Detect which cell encompasses the target text, then output its (X, Y) center coordinate. 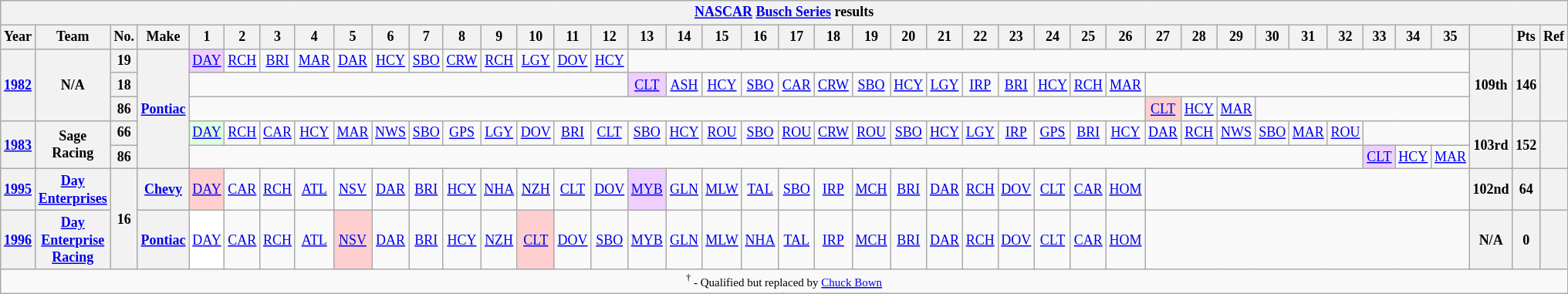
1995 (19, 190)
Team (73, 37)
10 (536, 37)
NASCAR Busch Series results (784, 12)
3 (278, 37)
Ref (1554, 37)
23 (1016, 37)
6 (390, 37)
29 (1236, 37)
11 (573, 37)
66 (123, 133)
32 (1346, 37)
Day Enterprise Racing (73, 240)
21 (945, 37)
102nd (1491, 190)
30 (1272, 37)
5 (353, 37)
24 (1053, 37)
34 (1414, 37)
4 (314, 37)
9 (499, 37)
Sage Racing (73, 145)
Day Enterprises (73, 190)
13 (647, 37)
103rd (1491, 145)
20 (909, 37)
0 (1526, 240)
7 (426, 37)
152 (1526, 145)
Chevy (164, 190)
Year (19, 37)
146 (1526, 85)
12 (610, 37)
109th (1491, 85)
17 (796, 37)
28 (1199, 37)
15 (722, 37)
31 (1309, 37)
25 (1088, 37)
27 (1164, 37)
Make (164, 37)
† - Qualified but replaced by Chuck Bown (784, 282)
22 (980, 37)
1982 (19, 85)
2 (242, 37)
26 (1125, 37)
14 (684, 37)
Pts (1526, 37)
ASH (684, 85)
64 (1526, 190)
1996 (19, 240)
1 (207, 37)
No. (123, 37)
1983 (19, 145)
8 (461, 37)
33 (1380, 37)
35 (1451, 37)
